Search for the cell housing the specified text and yield its (X, Y) center coordinate. 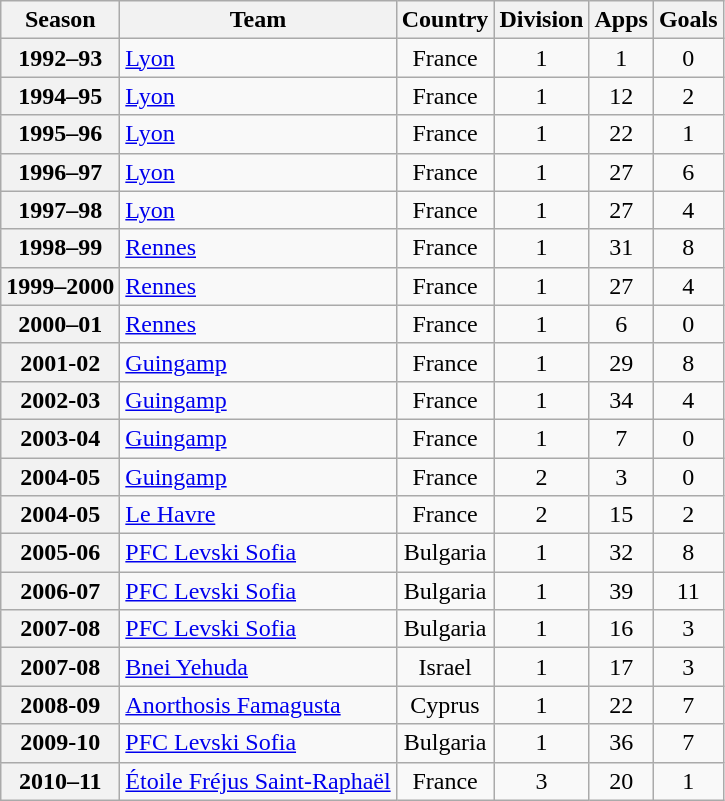
31 (621, 248)
32 (621, 553)
17 (621, 667)
Division (542, 20)
Country (445, 20)
2001-02 (60, 362)
36 (621, 743)
2006-07 (60, 591)
Anorthosis Famagusta (258, 705)
1999–2000 (60, 286)
11 (688, 591)
Bnei Yehuda (258, 667)
Israel (445, 667)
1998–99 (60, 248)
1997–98 (60, 210)
Étoile Fréjus Saint-Raphaël (258, 781)
1992–93 (60, 58)
1994–95 (60, 96)
2002-03 (60, 400)
Apps (621, 20)
15 (621, 515)
29 (621, 362)
Goals (688, 20)
12 (621, 96)
Le Havre (258, 515)
Cyprus (445, 705)
20 (621, 781)
Team (258, 20)
2003-04 (60, 438)
34 (621, 400)
2000–01 (60, 324)
1996–97 (60, 172)
2009-10 (60, 743)
Season (60, 20)
16 (621, 629)
39 (621, 591)
1995–96 (60, 134)
2008-09 (60, 705)
2005-06 (60, 553)
2010–11 (60, 781)
